Search for the cell housing the specified text and yield its (x, y) center coordinate. 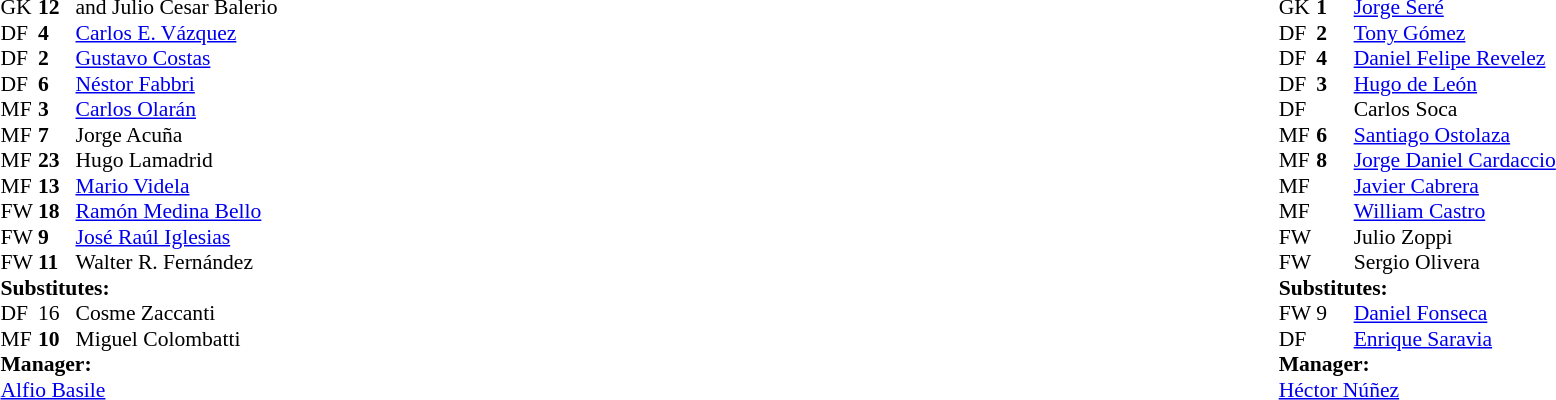
Hugo Lamadrid (177, 161)
Hugo de León (1455, 84)
7 (57, 135)
Carlos Olarán (177, 109)
Carlos Soca (1455, 109)
Jorge Daniel Cardaccio (1455, 161)
13 (57, 186)
Daniel Felipe Revelez (1455, 59)
23 (57, 161)
Carlos E. Vázquez (177, 33)
Walter R. Fernández (177, 263)
Jorge Acuña (177, 135)
Sergio Olivera (1455, 263)
Mario Videla (177, 186)
11 (57, 263)
William Castro (1455, 211)
Daniel Fonseca (1455, 313)
Javier Cabrera (1455, 186)
Ramón Medina Bello (177, 211)
José Raúl Iglesias (177, 237)
16 (57, 313)
Cosme Zaccanti (177, 313)
Julio Zoppi (1455, 237)
Tony Gómez (1455, 33)
8 (1335, 161)
Miguel Colombatti (177, 339)
10 (57, 339)
Gustavo Costas (177, 59)
Santiago Ostolaza (1455, 135)
18 (57, 211)
Néstor Fabbri (177, 84)
Enrique Saravia (1455, 339)
